For the text-containing cell, return its midpoint in (X, Y) coordinate format. 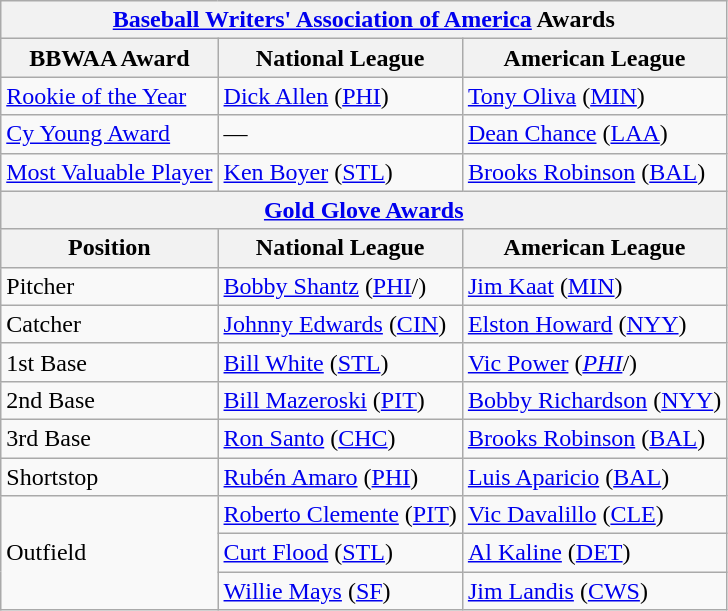
Roberto Clemente (PIT) (340, 515)
Baseball Writers' Association of America Awards (364, 20)
Ken Boyer (STL) (340, 172)
Outfield (110, 553)
Dick Allen (PHI) (340, 96)
— (340, 134)
Bobby Shantz (PHI/) (340, 286)
2nd Base (110, 400)
Vic Power (PHI/) (594, 362)
Bobby Richardson (NYY) (594, 400)
Willie Mays (SF) (340, 591)
Johnny Edwards (CIN) (340, 324)
Al Kaline (DET) (594, 553)
Bill White (STL) (340, 362)
3rd Base (110, 438)
Ron Santo (CHC) (340, 438)
Shortstop (110, 477)
Rookie of the Year (110, 96)
Jim Kaat (MIN) (594, 286)
Jim Landis (CWS) (594, 591)
Pitcher (110, 286)
Cy Young Award (110, 134)
Position (110, 248)
BBWAA Award (110, 58)
Tony Oliva (MIN) (594, 96)
Bill Mazeroski (PIT) (340, 400)
Catcher (110, 324)
Dean Chance (LAA) (594, 134)
Rubén Amaro (PHI) (340, 477)
Luis Aparicio (BAL) (594, 477)
Vic Davalillo (CLE) (594, 515)
Curt Flood (STL) (340, 553)
Most Valuable Player (110, 172)
Elston Howard (NYY) (594, 324)
Gold Glove Awards (364, 210)
1st Base (110, 362)
